Locate the cell with the specified text and output its [x, y] center coordinate. 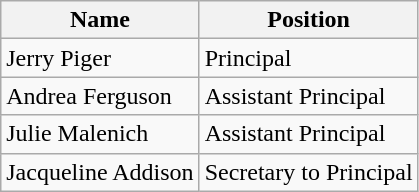
Jacqueline Addison [100, 172]
Julie Malenich [100, 134]
Position [308, 20]
Andrea Ferguson [100, 96]
Name [100, 20]
Secretary to Principal [308, 172]
Jerry Piger [100, 58]
Principal [308, 58]
